Search for the cell housing the specified text and yield its (X, Y) center coordinate. 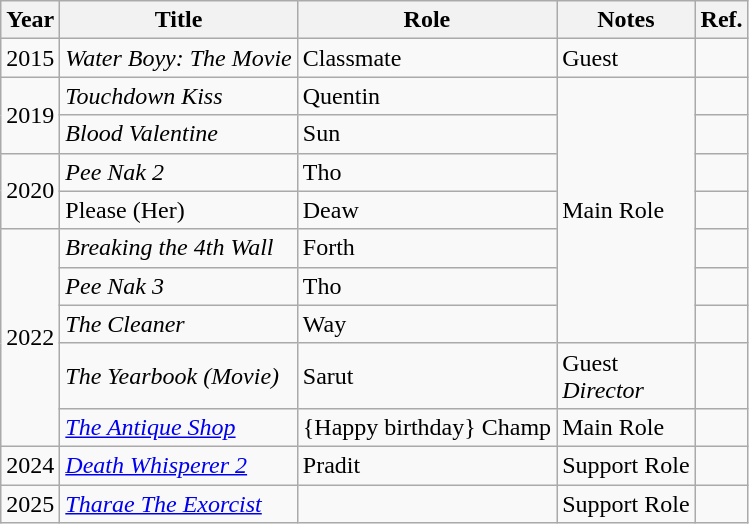
Pradit (426, 465)
Breaking the 4th Wall (178, 248)
The Yearbook (Movie) (178, 376)
Deaw (426, 210)
Way (426, 324)
Title (178, 20)
The Antique Shop (178, 427)
Ref. (722, 20)
Blood Valentine (178, 134)
Forth (426, 248)
Water Boyy: The Movie (178, 58)
Role (426, 20)
2019 (30, 115)
Please (Her) (178, 210)
Notes (626, 20)
Death Whisperer 2 (178, 465)
Tharae The Exorcist (178, 503)
2020 (30, 191)
2024 (30, 465)
Guest (626, 58)
Year (30, 20)
{Happy birthday} Champ (426, 427)
Touchdown Kiss (178, 96)
2022 (30, 338)
Pee Nak 2 (178, 172)
The Cleaner (178, 324)
2025 (30, 503)
Sun (426, 134)
GuestDirector (626, 376)
Sarut (426, 376)
Quentin (426, 96)
2015 (30, 58)
Classmate (426, 58)
Pee Nak 3 (178, 286)
